Extract the [X, Y] coordinate from the center of the cell holding the provided text.  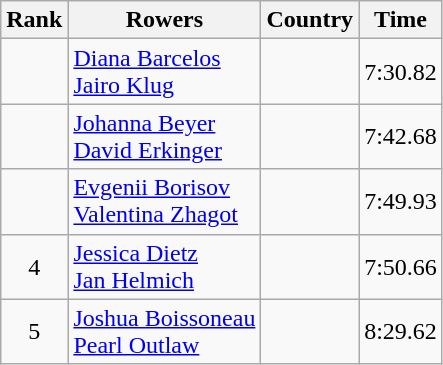
Country [310, 20]
Time [401, 20]
Diana BarcelosJairo Klug [164, 72]
5 [34, 332]
Rank [34, 20]
4 [34, 266]
Rowers [164, 20]
Jessica DietzJan Helmich [164, 266]
7:30.82 [401, 72]
Evgenii BorisovValentina Zhagot [164, 202]
8:29.62 [401, 332]
Johanna BeyerDavid Erkinger [164, 136]
7:42.68 [401, 136]
Joshua BoissoneauPearl Outlaw [164, 332]
7:50.66 [401, 266]
7:49.93 [401, 202]
